Capture the cell that displays the provided text and extract its [X, Y] central coordinate. 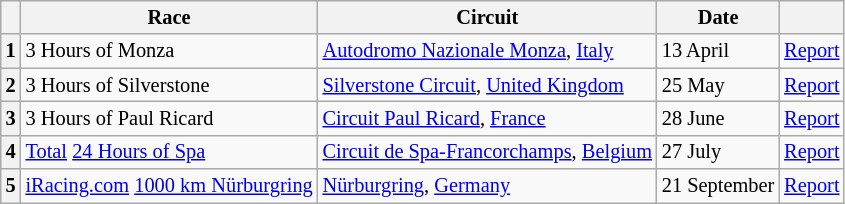
Silverstone Circuit, United Kingdom [488, 85]
1 [11, 51]
Race [170, 17]
3 [11, 118]
2 [11, 85]
3 Hours of Silverstone [170, 85]
21 September [718, 186]
13 April [718, 51]
Total 24 Hours of Spa [170, 152]
iRacing.com 1000 km Nürburgring [170, 186]
Date [718, 17]
4 [11, 152]
3 Hours of Paul Ricard [170, 118]
Autodromo Nazionale Monza, Italy [488, 51]
25 May [718, 85]
Circuit Paul Ricard, France [488, 118]
28 June [718, 118]
Circuit de Spa-Francorchamps, Belgium [488, 152]
5 [11, 186]
27 July [718, 152]
Nürburgring, Germany [488, 186]
Circuit [488, 17]
3 Hours of Monza [170, 51]
